Capture the cell that displays the provided text and extract its (X, Y) central coordinate. 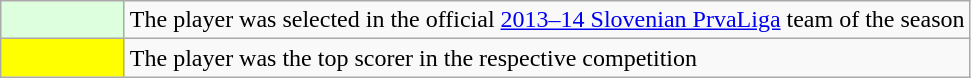
The player was the top scorer in the respective competition (547, 58)
The player was selected in the official 2013–14 Slovenian PrvaLiga team of the season (547, 20)
